Determine the (x, y) coordinate at the center of the cell enclosing the given text.  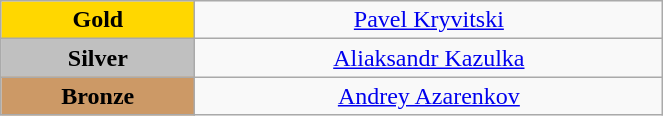
Silver (98, 58)
Pavel Kryvitski (429, 20)
Bronze (98, 96)
Andrey Azarenkov (429, 96)
Aliaksandr Kazulka (429, 58)
Gold (98, 20)
